Provide the [X, Y] coordinate of the cell's center where the given text is located.  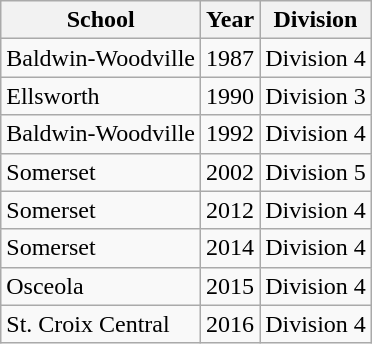
2014 [230, 248]
1992 [230, 134]
1990 [230, 96]
St. Croix Central [101, 324]
2002 [230, 172]
2015 [230, 286]
Year [230, 20]
Division 3 [316, 96]
Osceola [101, 286]
Division 5 [316, 172]
2016 [230, 324]
Division [316, 20]
Ellsworth [101, 96]
1987 [230, 58]
School [101, 20]
2012 [230, 210]
